Scan for the cell matching the given text and deliver its [x, y] coordinate at center. 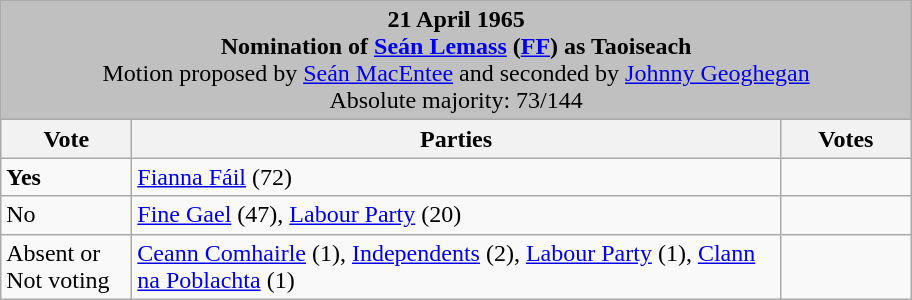
Absent orNot voting [66, 266]
Parties [456, 139]
Yes [66, 177]
No [66, 215]
Ceann Comhairle (1), Independents (2), Labour Party (1), Clann na Poblachta (1) [456, 266]
Vote [66, 139]
21 April 1965Nomination of Seán Lemass (FF) as TaoiseachMotion proposed by Seán MacEntee and seconded by Johnny GeogheganAbsolute majority: 73/144 [456, 60]
Fianna Fáil (72) [456, 177]
Votes [846, 139]
Fine Gael (47), Labour Party (20) [456, 215]
